Find where the given text appears and provide that cell's center as (x, y) coordinate. 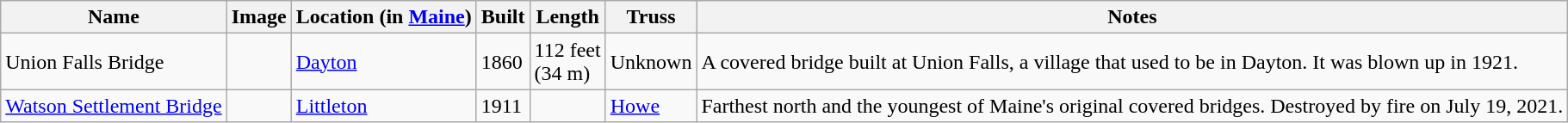
Built (503, 17)
Littleton (384, 106)
Farthest north and the youngest of Maine's original covered bridges. Destroyed by fire on July 19, 2021. (1132, 106)
Notes (1132, 17)
Howe (651, 106)
Watson Settlement Bridge (114, 106)
112 feet(34 m) (567, 62)
Name (114, 17)
1911 (503, 106)
Unknown (651, 62)
1860 (503, 62)
A covered bridge built at Union Falls, a village that used to be in Dayton. It was blown up in 1921. (1132, 62)
Union Falls Bridge (114, 62)
Image (258, 17)
Dayton (384, 62)
Truss (651, 17)
Location (in Maine) (384, 17)
Length (567, 17)
